Find where the given text appears and provide that cell's center as [x, y] coordinate. 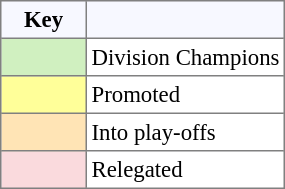
Relegated [185, 170]
Into play-offs [185, 132]
Division Champions [185, 57]
Key [44, 20]
Promoted [185, 95]
